Detect which cell encompasses the target text, then output its [X, Y] center coordinate. 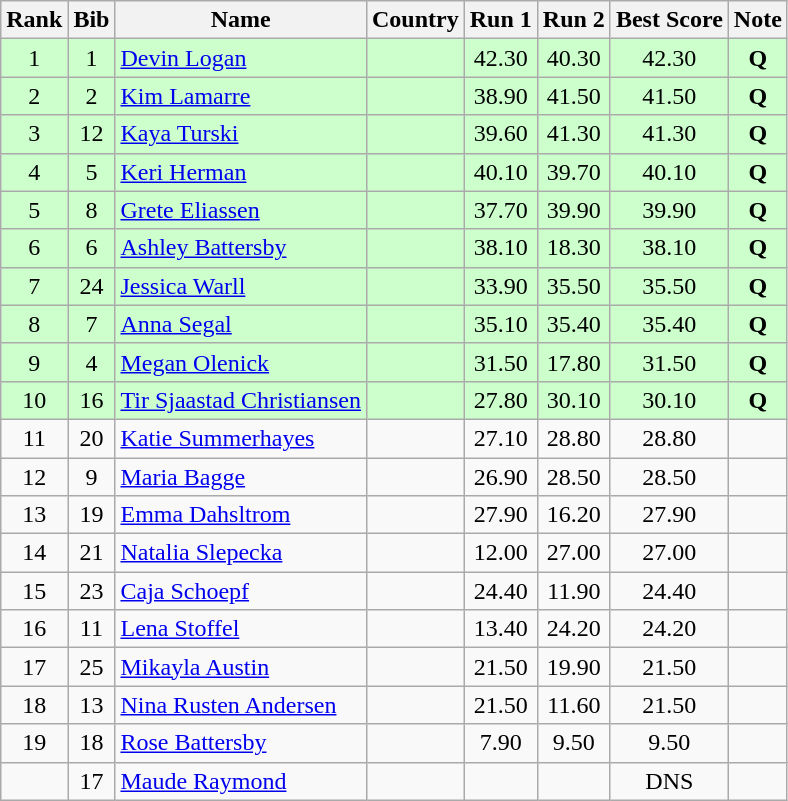
24 [92, 286]
Emma Dahsltrom [241, 515]
37.70 [500, 210]
7.90 [500, 743]
15 [34, 591]
39.70 [574, 172]
Caja Schoepf [241, 591]
Katie Summerhayes [241, 438]
26.90 [500, 477]
20 [92, 438]
Anna Segal [241, 324]
Maria Bagge [241, 477]
Nina Rusten Andersen [241, 705]
Bib [92, 20]
39.60 [500, 134]
Country [415, 20]
Rank [34, 20]
Keri Herman [241, 172]
35.10 [500, 324]
27.10 [500, 438]
Ashley Battersby [241, 248]
DNS [669, 781]
Rose Battersby [241, 743]
16.20 [574, 515]
Run 2 [574, 20]
38.90 [500, 96]
27.80 [500, 400]
13.40 [500, 629]
11.90 [574, 591]
Kaya Turski [241, 134]
Jessica Warll [241, 286]
Natalia Slepecka [241, 553]
10 [34, 400]
25 [92, 667]
Maude Raymond [241, 781]
Note [758, 20]
14 [34, 553]
Best Score [669, 20]
Mikayla Austin [241, 667]
12.00 [500, 553]
40.30 [574, 58]
23 [92, 591]
21 [92, 553]
Name [241, 20]
33.90 [500, 286]
18.30 [574, 248]
Run 1 [500, 20]
19.90 [574, 667]
11.60 [574, 705]
17.80 [574, 362]
Tir Sjaastad Christiansen [241, 400]
Lena Stoffel [241, 629]
Kim Lamarre [241, 96]
Grete Eliassen [241, 210]
Devin Logan [241, 58]
Megan Olenick [241, 362]
3 [34, 134]
